Determine the [X, Y] coordinate at the center of the cell enclosing the given text.  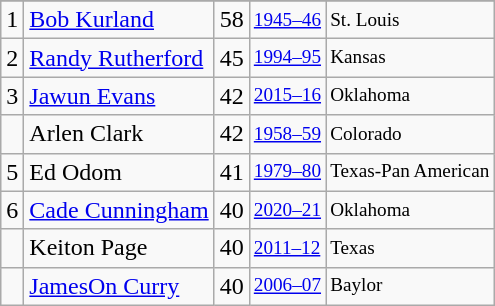
Jawun Evans [119, 96]
2011–12 [287, 248]
1979–80 [287, 172]
Bob Kurland [119, 20]
1994–95 [287, 58]
2 [12, 58]
St. Louis [410, 20]
Colorado [410, 134]
Ed Odom [119, 172]
Texas-Pan American [410, 172]
JamesOn Curry [119, 286]
Keiton Page [119, 248]
2006–07 [287, 286]
45 [232, 58]
Baylor [410, 286]
1945–46 [287, 20]
2015–16 [287, 96]
Cade Cunningham [119, 210]
1 [12, 20]
Randy Rutherford [119, 58]
3 [12, 96]
2020–21 [287, 210]
Texas [410, 248]
1958–59 [287, 134]
58 [232, 20]
Kansas [410, 58]
Arlen Clark [119, 134]
5 [12, 172]
6 [12, 210]
41 [232, 172]
